For the text-containing cell, return its midpoint in [x, y] coordinate format. 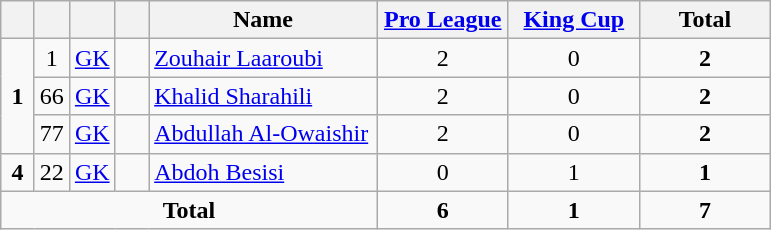
7 [704, 210]
Abdoh Besisi [264, 172]
22 [52, 172]
66 [52, 96]
Khalid Sharahili [264, 96]
77 [52, 134]
Abdullah Al-Owaishir [264, 134]
Zouhair Laaroubi [264, 58]
Name [264, 20]
Pro League [442, 20]
4 [18, 172]
6 [442, 210]
King Cup [574, 20]
